Extract the (X, Y) coordinate from the center of the cell holding the provided text.  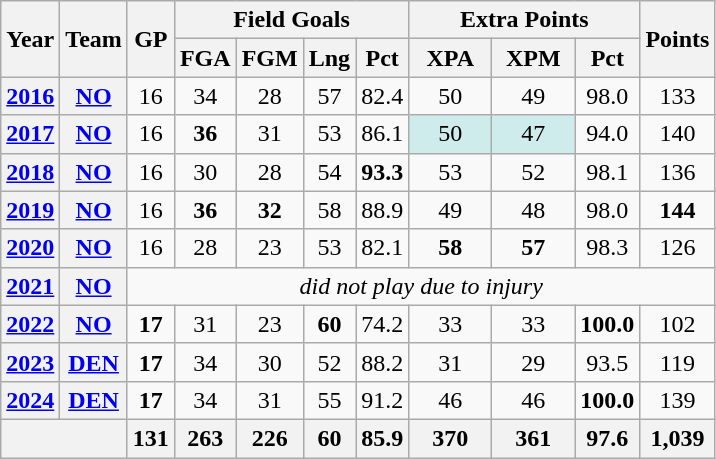
2016 (30, 96)
82.1 (382, 248)
97.6 (608, 438)
2020 (30, 248)
140 (678, 134)
126 (678, 248)
136 (678, 172)
74.2 (382, 324)
Field Goals (291, 20)
93.5 (608, 362)
93.3 (382, 172)
263 (205, 438)
2019 (30, 210)
XPM (534, 58)
144 (678, 210)
131 (150, 438)
48 (534, 210)
29 (534, 362)
2024 (30, 400)
47 (534, 134)
FGA (205, 58)
82.4 (382, 96)
2022 (30, 324)
2021 (30, 286)
did not play due to injury (421, 286)
102 (678, 324)
Lng (329, 58)
226 (270, 438)
98.1 (608, 172)
139 (678, 400)
2023 (30, 362)
2017 (30, 134)
1,039 (678, 438)
Points (678, 39)
94.0 (608, 134)
GP (150, 39)
85.9 (382, 438)
XPA (450, 58)
55 (329, 400)
32 (270, 210)
54 (329, 172)
Extra Points (524, 20)
2018 (30, 172)
88.2 (382, 362)
119 (678, 362)
88.9 (382, 210)
Team (94, 39)
91.2 (382, 400)
FGM (270, 58)
370 (450, 438)
133 (678, 96)
Year (30, 39)
98.3 (608, 248)
86.1 (382, 134)
361 (534, 438)
